Return [x, y] of the center of cell containing provided text 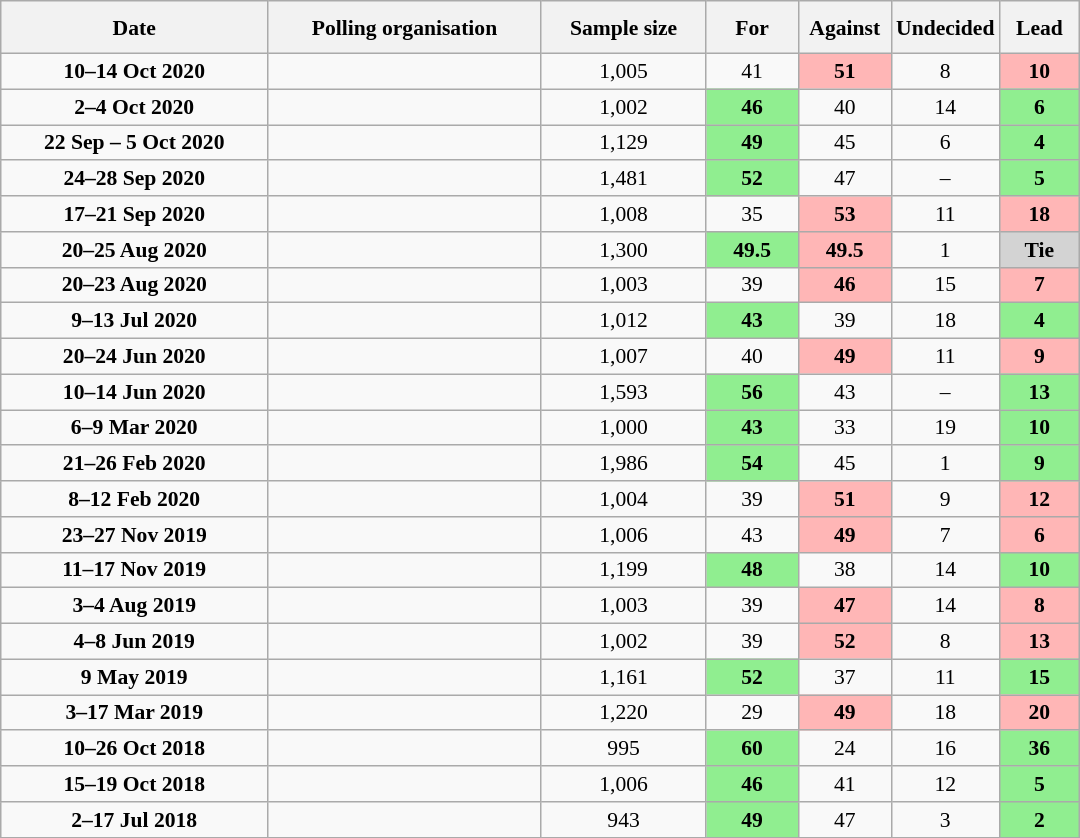
11–17 Nov 2019 [134, 570]
16 [945, 749]
3–17 Mar 2019 [134, 713]
Sample size [623, 27]
21–26 Feb 2020 [134, 464]
1,986 [623, 464]
For [752, 27]
8–12 Feb 2020 [134, 499]
19 [945, 428]
1,012 [623, 321]
36 [1040, 749]
1,004 [623, 499]
995 [623, 749]
3 [945, 820]
Date [134, 27]
4–8 Jun 2019 [134, 642]
1,005 [623, 72]
1,007 [623, 357]
943 [623, 820]
9 May 2019 [134, 677]
20–24 Jun 2020 [134, 357]
1,129 [623, 143]
37 [844, 677]
23–27 Nov 2019 [134, 535]
6–9 Mar 2020 [134, 428]
1,008 [623, 214]
48 [752, 570]
24 [844, 749]
60 [752, 749]
1,199 [623, 570]
10–14 Oct 2020 [134, 72]
Lead [1040, 27]
Undecided [945, 27]
35 [752, 214]
1,300 [623, 250]
17–21 Sep 2020 [134, 214]
38 [844, 570]
53 [844, 214]
20–23 Aug 2020 [134, 285]
1,000 [623, 428]
Tie [1040, 250]
56 [752, 392]
20 [1040, 713]
Polling organisation [405, 27]
29 [752, 713]
20–25 Aug 2020 [134, 250]
10–14 Jun 2020 [134, 392]
1,481 [623, 179]
10–26 Oct 2018 [134, 749]
1,593 [623, 392]
33 [844, 428]
2 [1040, 820]
9–13 Jul 2020 [134, 321]
15–19 Oct 2018 [134, 784]
54 [752, 464]
22 Sep – 5 Oct 2020 [134, 143]
1,161 [623, 677]
2–4 Oct 2020 [134, 107]
Against [844, 27]
3–4 Aug 2019 [134, 606]
24–28 Sep 2020 [134, 179]
1,220 [623, 713]
2–17 Jul 2018 [134, 820]
